Find where the given text appears and provide that cell's center as [X, Y] coordinate. 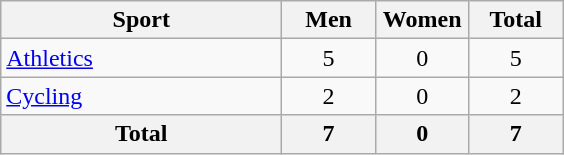
Sport [142, 20]
Athletics [142, 58]
Women [422, 20]
Men [329, 20]
Cycling [142, 96]
